Capture the cell that displays the provided text and extract its [x, y] central coordinate. 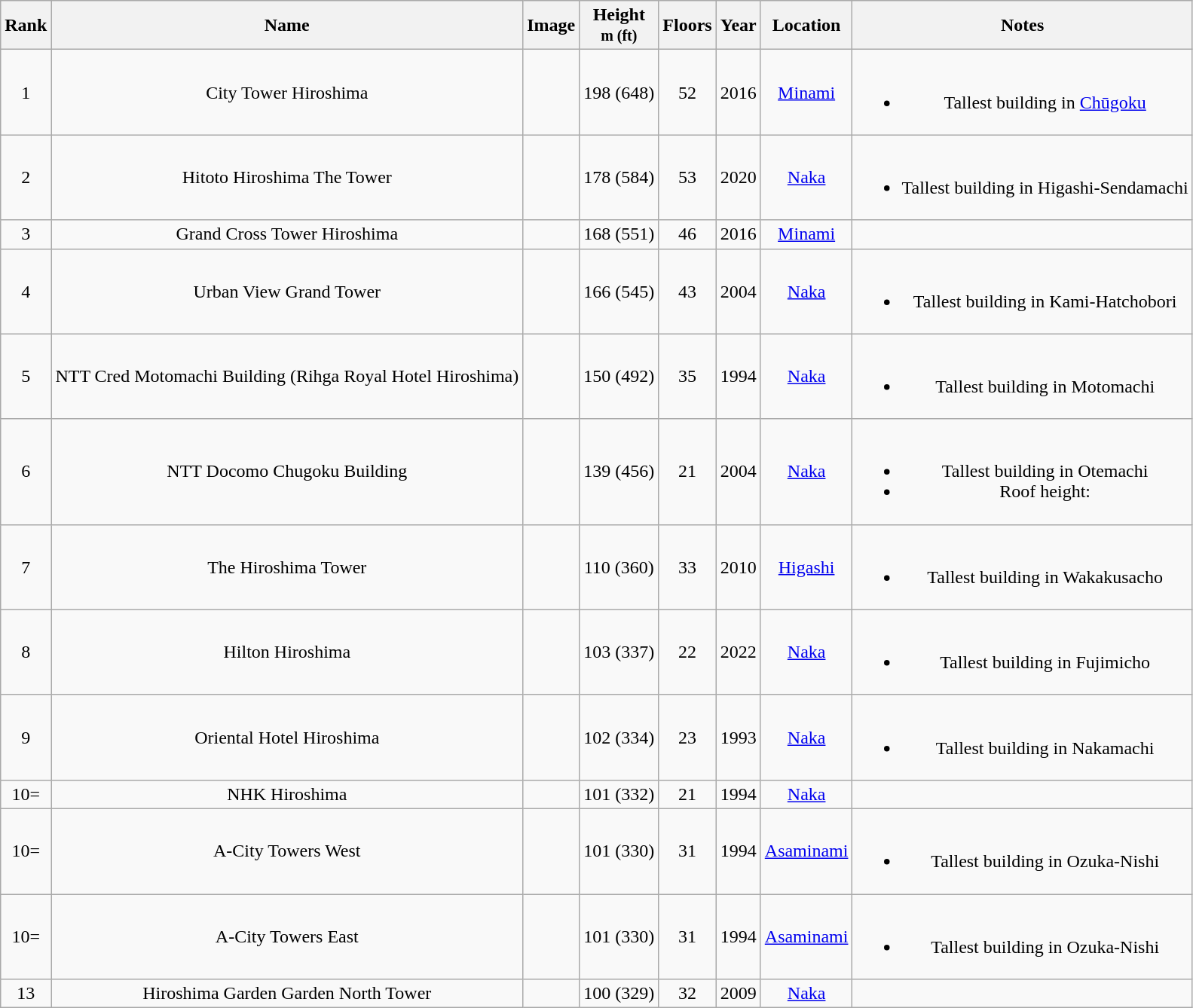
1993 [739, 737]
Hilton Hiroshima [287, 652]
Notes [1022, 26]
Higashi [806, 567]
8 [26, 652]
Name [287, 26]
Rank [26, 26]
103 (337) [619, 652]
5 [26, 377]
178 (584) [619, 178]
NTT Docomo Chugoku Building [287, 472]
2010 [739, 567]
9 [26, 737]
13 [26, 994]
A-City Towers East [287, 936]
Grand Cross Tower Hiroshima [287, 234]
Tallest building in Fujimicho [1022, 652]
Tallest building in Chūgoku [1022, 92]
Hitoto Hiroshima The Tower [287, 178]
1 [26, 92]
6 [26, 472]
Tallest building in Wakakusacho [1022, 567]
43 [687, 291]
Tallest building in Nakamachi [1022, 737]
Year [739, 26]
City Tower Hiroshima [287, 92]
102 (334) [619, 737]
3 [26, 234]
7 [26, 567]
139 (456) [619, 472]
Tallest building in Higashi-Sendamachi [1022, 178]
Tallest building in Kami-Hatchobori [1022, 291]
Image [552, 26]
NTT Cred Motomachi Building (Rihga Royal Hotel Hiroshima) [287, 377]
Location [806, 26]
53 [687, 178]
150 (492) [619, 377]
22 [687, 652]
166 (545) [619, 291]
33 [687, 567]
23 [687, 737]
Tallest building in OtemachiRoof height: [1022, 472]
Urban View Grand Tower [287, 291]
2 [26, 178]
100 (329) [619, 994]
35 [687, 377]
A-City Towers West [287, 851]
101 (332) [619, 794]
Heightm (ft) [619, 26]
32 [687, 994]
4 [26, 291]
46 [687, 234]
Hiroshima Garden Garden North Tower [287, 994]
2022 [739, 652]
Floors [687, 26]
The Hiroshima Tower [287, 567]
198 (648) [619, 92]
Tallest building in Motomachi [1022, 377]
Oriental Hotel Hiroshima [287, 737]
168 (551) [619, 234]
NHK Hiroshima [287, 794]
2009 [739, 994]
52 [687, 92]
2020 [739, 178]
110 (360) [619, 567]
